Capture the cell that displays the provided text and extract its (X, Y) central coordinate. 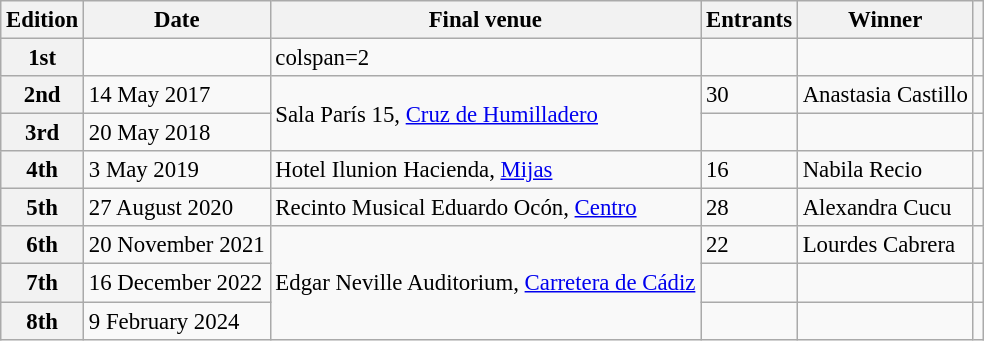
20 November 2021 (177, 245)
Sala París 15, Cruz de Humilladero (486, 114)
20 May 2018 (177, 133)
Hotel Ilunion Hacienda, Mijas (486, 170)
30 (750, 95)
colspan=2 (486, 58)
2nd (42, 95)
4th (42, 170)
3rd (42, 133)
7th (42, 283)
Lourdes Cabrera (885, 245)
14 May 2017 (177, 95)
Edgar Neville Auditorium, Carretera de Cádiz (486, 282)
Date (177, 20)
Recinto Musical Eduardo Ocón, Centro (486, 208)
28 (750, 208)
Nabila Recio (885, 170)
Final venue (486, 20)
22 (750, 245)
Alexandra Cucu (885, 208)
9 February 2024 (177, 321)
1st (42, 58)
Edition (42, 20)
Winner (885, 20)
6th (42, 245)
Entrants (750, 20)
Anastasia Castillo (885, 95)
5th (42, 208)
27 August 2020 (177, 208)
3 May 2019 (177, 170)
8th (42, 321)
16 December 2022 (177, 283)
16 (750, 170)
